Find where the given text appears and provide that cell's center as (X, Y) coordinate. 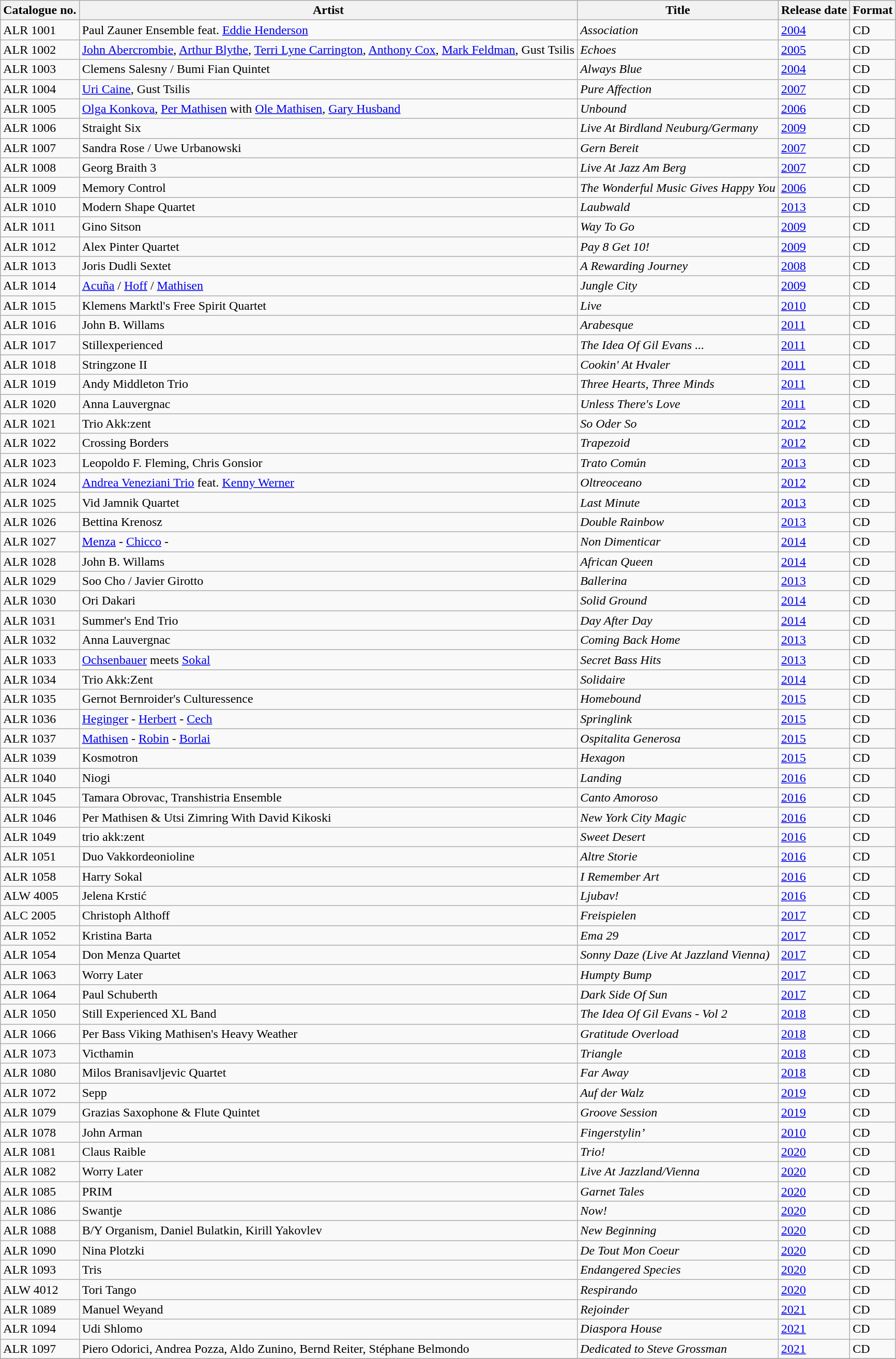
ALR 1039 (40, 758)
ALR 1030 (40, 601)
ALR 1015 (40, 306)
New Beginning (678, 1231)
Pure Affection (678, 89)
Diaspora House (678, 1329)
Sandra Rose / Uwe Urbanowski (328, 148)
ALW 4012 (40, 1290)
Per Bass Viking Mathisen's Heavy Weather (328, 1034)
Now! (678, 1211)
Catalogue no. (40, 10)
ALR 1079 (40, 1112)
Vid Jamnik Quartet (328, 502)
Rejoinder (678, 1309)
ALR 1052 (40, 935)
Live At Jazzland/Vienna (678, 1171)
Respirando (678, 1290)
ALR 1016 (40, 325)
ALR 1088 (40, 1231)
ALR 1014 (40, 286)
Association (678, 30)
Fingerstylin’ (678, 1132)
ALR 1072 (40, 1093)
Udi Shlomo (328, 1329)
ALR 1019 (40, 384)
Per Mathisen & Utsi Zimring With David Kikoski (328, 817)
Triangle (678, 1053)
ALR 1063 (40, 975)
So Oder So (678, 424)
Oltreoceano (678, 482)
The Wonderful Music Gives Happy You (678, 187)
Laubwald (678, 207)
ALR 1064 (40, 994)
Ori Dakari (328, 601)
ALR 1025 (40, 502)
ALR 1073 (40, 1053)
Day After Day (678, 621)
ALR 1013 (40, 266)
ALR 1033 (40, 660)
ALR 1034 (40, 679)
Last Minute (678, 502)
ALR 1026 (40, 522)
Crossing Borders (328, 443)
Sonny Daze (Live At Jazzland Vienna) (678, 955)
Cookin' At Hvaler (678, 365)
ALR 1081 (40, 1152)
Sepp (328, 1093)
Milos Branisavljevic Quartet (328, 1073)
ALR 1004 (40, 89)
ALR 1010 (40, 207)
Tris (328, 1270)
Echoes (678, 50)
Humpty Bump (678, 975)
ALR 1089 (40, 1309)
Tori Tango (328, 1290)
African Queen (678, 561)
Duo Vakkordeonioline (328, 856)
B/Y Organism, Daniel Bulatkin, Kirill Yakovlev (328, 1231)
Sweet Desert (678, 837)
ALR 1080 (40, 1073)
Way To Go (678, 226)
Nina Plotzki (328, 1250)
Christoph Althoff (328, 916)
Trio Akk:Zent (328, 679)
A Rewarding Journey (678, 266)
Stringzone II (328, 365)
John Abercrombie, Arthur Blythe, Terri Lyne Carrington, Anthony Cox, Mark Feldman, Gust Tsilis (328, 50)
Canto Amoroso (678, 797)
Coming Back Home (678, 640)
ALR 1023 (40, 463)
Ballerina (678, 581)
ALR 1012 (40, 247)
Title (678, 10)
Garnet Tales (678, 1191)
Memory Control (328, 187)
Hexagon (678, 758)
ALR 1003 (40, 69)
New York City Magic (678, 817)
ALR 1022 (40, 443)
ALR 1078 (40, 1132)
Joris Dudli Sextet (328, 266)
Piero Odorici, Andrea Pozza, Aldo Zunino, Bernd Reiter, Stéphane Belmondo (328, 1349)
Secret Bass Hits (678, 660)
2008 (814, 266)
Freispielen (678, 916)
Arabesque (678, 325)
Far Away (678, 1073)
Clemens Salesny / Bumi Fian Quintet (328, 69)
Tamara Obrovac, Transhistria Ensemble (328, 797)
Leopoldo F. Fleming, Chris Gonsior (328, 463)
Unless There's Love (678, 404)
Gino Sitson (328, 226)
John Arman (328, 1132)
Paul Schuberth (328, 994)
2005 (814, 50)
Manuel Weyand (328, 1309)
Summer's End Trio (328, 621)
Solidaire (678, 679)
Still Experienced XL Band (328, 1014)
Dedicated to Steve Grossman (678, 1349)
ALR 1002 (40, 50)
ALR 1082 (40, 1171)
Live At Birdland Neuburg/Germany (678, 128)
PRIM (328, 1191)
ALR 1036 (40, 719)
Release date (814, 10)
Dark Side Of Sun (678, 994)
ALR 1006 (40, 128)
ALR 1011 (40, 226)
ALR 1005 (40, 109)
Always Blue (678, 69)
Grazias Saxophone & Flute Quintet (328, 1112)
Ochsenbauer meets Sokal (328, 660)
Altre Storie (678, 856)
ALR 1035 (40, 699)
Gernot Bernroider's Culturessence (328, 699)
ALR 1050 (40, 1014)
ALR 1028 (40, 561)
Homebound (678, 699)
ALR 1024 (40, 482)
Springlink (678, 719)
Live At Jazz Am Berg (678, 168)
Soo Cho / Javier Girotto (328, 581)
ALR 1021 (40, 424)
Paul Zauner Ensemble feat. Eddie Henderson (328, 30)
ALR 1040 (40, 778)
Straight Six (328, 128)
Kristina Barta (328, 935)
Trato Común (678, 463)
Ospitalita Generosa (678, 738)
Menza - Chicco - (328, 541)
ALR 1066 (40, 1034)
Non Dimenticar (678, 541)
ALR 1090 (40, 1250)
Live (678, 306)
Klemens Marktl's Free Spirit Quartet (328, 306)
Gratitude Overload (678, 1034)
ALR 1037 (40, 738)
ALR 1045 (40, 797)
Groove Session (678, 1112)
Ljubav! (678, 896)
Mathisen - Robin - Borlai (328, 738)
Victhamin (328, 1053)
Trio! (678, 1152)
Solid Ground (678, 601)
ALR 1020 (40, 404)
Endangered Species (678, 1270)
ALR 1093 (40, 1270)
ALR 1029 (40, 581)
Landing (678, 778)
ALR 1085 (40, 1191)
ALR 1017 (40, 345)
Andrea Veneziani Trio feat. Kenny Werner (328, 482)
ALR 1031 (40, 621)
Olga Konkova, Per Mathisen with Ole Mathisen, Gary Husband (328, 109)
Uri Caine, Gust Tsilis (328, 89)
ALR 1001 (40, 30)
ALR 1007 (40, 148)
De Tout Mon Coeur (678, 1250)
Ema 29 (678, 935)
Gern Bereit (678, 148)
Double Rainbow (678, 522)
Andy Middleton Trio (328, 384)
Jungle City (678, 286)
Pay 8 Get 10! (678, 247)
Three Hearts, Three Minds (678, 384)
Artist (328, 10)
ALR 1032 (40, 640)
ALR 1097 (40, 1349)
ALR 1086 (40, 1211)
Modern Shape Quartet (328, 207)
Stillexperienced (328, 345)
ALR 1049 (40, 837)
ALR 1018 (40, 365)
ALR 1051 (40, 856)
Trapezoid (678, 443)
ALR 1027 (40, 541)
Kosmotron (328, 758)
Heginger - Herbert - Cech (328, 719)
ALW 4005 (40, 896)
ALR 1009 (40, 187)
Georg Braith 3 (328, 168)
Auf der Walz (678, 1093)
Acuña / Hoff / Mathisen (328, 286)
ALR 1046 (40, 817)
Niogi (328, 778)
Swantje (328, 1211)
The Idea Of Gil Evans ... (678, 345)
I Remember Art (678, 877)
trio akk:zent (328, 837)
The Idea Of Gil Evans - Vol 2 (678, 1014)
ALR 1058 (40, 877)
ALR 1054 (40, 955)
Harry Sokal (328, 877)
Format (873, 10)
ALR 1008 (40, 168)
ALC 2005 (40, 916)
ALR 1094 (40, 1329)
Claus Raible (328, 1152)
Don Menza Quartet (328, 955)
Trio Akk:zent (328, 424)
Alex Pinter Quartet (328, 247)
Unbound (678, 109)
Bettina Krenosz (328, 522)
Jelena Krstić (328, 896)
